Return [x, y] of the center of cell containing provided text 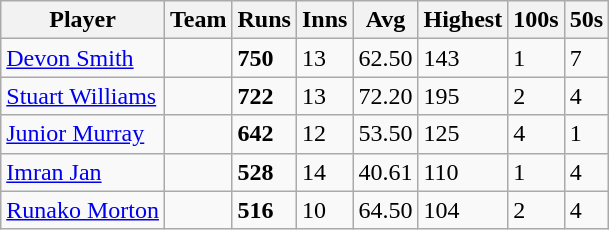
10 [324, 210]
528 [264, 172]
Inns [324, 20]
72.20 [386, 96]
642 [264, 134]
125 [463, 134]
Runs [264, 20]
Avg [386, 20]
750 [264, 58]
Junior Murray [83, 134]
Runako Morton [83, 210]
40.61 [386, 172]
53.50 [386, 134]
722 [264, 96]
Stuart Williams [83, 96]
516 [264, 210]
62.50 [386, 58]
Imran Jan [83, 172]
Team [198, 20]
195 [463, 96]
64.50 [386, 210]
Player [83, 20]
100s [536, 20]
14 [324, 172]
104 [463, 210]
12 [324, 134]
50s [586, 20]
143 [463, 58]
Highest [463, 20]
7 [586, 58]
110 [463, 172]
Devon Smith [83, 58]
